Search for the cell housing the specified text and yield its (x, y) center coordinate. 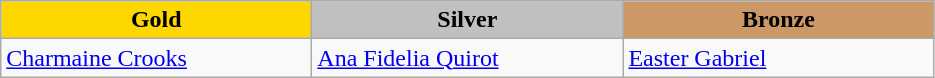
Charmaine Crooks (156, 58)
Bronze (778, 20)
Gold (156, 20)
Easter Gabriel (778, 58)
Silver (468, 20)
Ana Fidelia Quirot (468, 58)
